Locate the cell with the specified text and output its (X, Y) center coordinate. 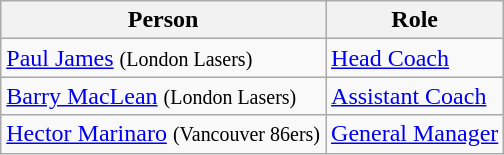
Barry MacLean (London Lasers) (164, 96)
General Manager (415, 134)
Assistant Coach (415, 96)
Paul James (London Lasers) (164, 58)
Hector Marinaro (Vancouver 86ers) (164, 134)
Head Coach (415, 58)
Role (415, 20)
Person (164, 20)
